Pinpoint the cell where the given text exists, returning its (X, Y) midpoint coordinate. 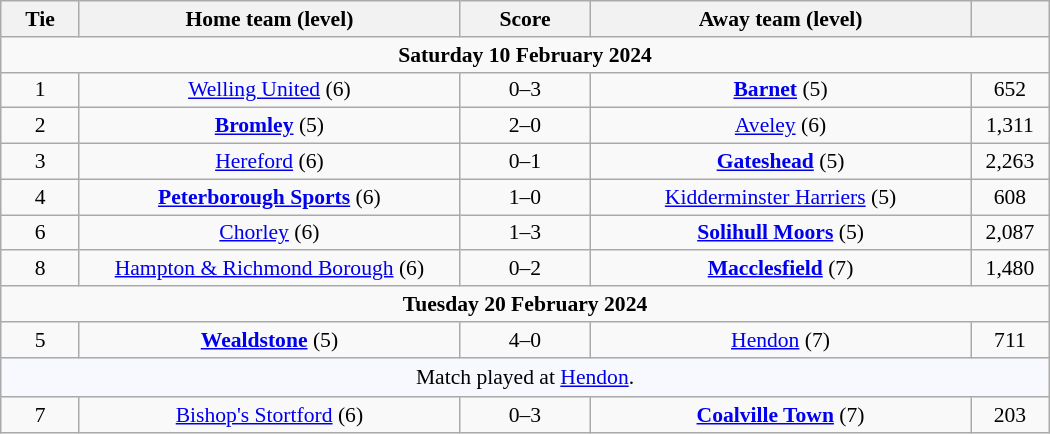
6 (40, 233)
2–0 (524, 126)
Aveley (6) (781, 126)
Bishop's Stortford (6) (269, 416)
Solihull Moors (5) (781, 233)
Score (524, 19)
Welling United (6) (269, 90)
Away team (level) (781, 19)
1–0 (524, 197)
608 (1010, 197)
5 (40, 340)
Gateshead (5) (781, 162)
4 (40, 197)
Hereford (6) (269, 162)
3 (40, 162)
8 (40, 269)
0–2 (524, 269)
Hendon (7) (781, 340)
652 (1010, 90)
Kidderminster Harriers (5) (781, 197)
Barnet (5) (781, 90)
Chorley (6) (269, 233)
Macclesfield (7) (781, 269)
0–1 (524, 162)
2 (40, 126)
1,480 (1010, 269)
Match played at Hendon. (525, 377)
Peterborough Sports (6) (269, 197)
7 (40, 416)
203 (1010, 416)
2,087 (1010, 233)
Bromley (5) (269, 126)
Saturday 10 February 2024 (525, 55)
4–0 (524, 340)
2,263 (1010, 162)
Wealdstone (5) (269, 340)
Tie (40, 19)
Coalville Town (7) (781, 416)
Tuesday 20 February 2024 (525, 304)
1,311 (1010, 126)
Hampton & Richmond Borough (6) (269, 269)
Home team (level) (269, 19)
711 (1010, 340)
1 (40, 90)
1–3 (524, 233)
